Capture the cell that displays the provided text and extract its [x, y] central coordinate. 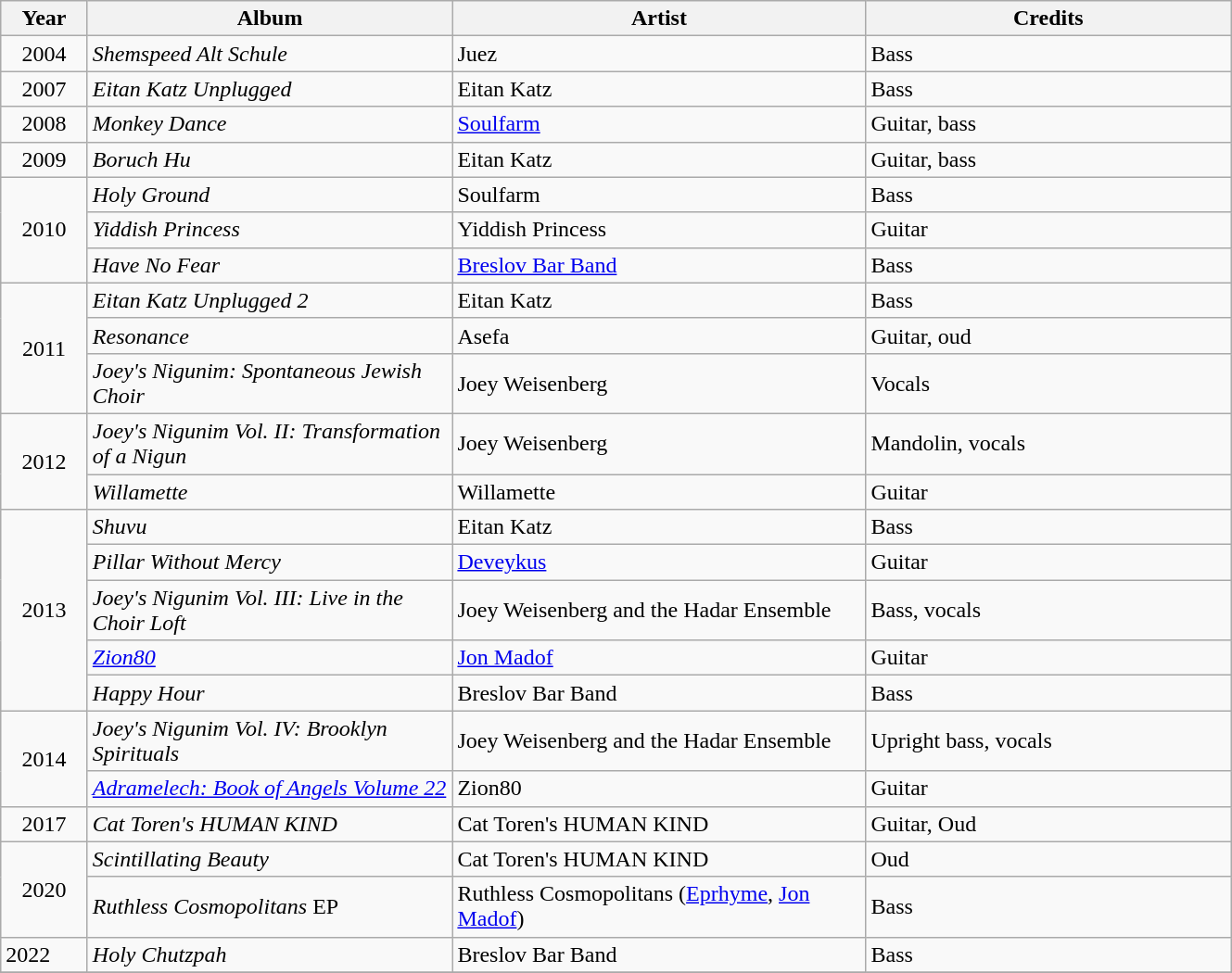
2012 [44, 461]
Joey's Nigunim Vol. III: Live in the Choir Loft [270, 610]
Eitan Katz Unplugged 2 [270, 300]
Artist [659, 19]
Resonance [270, 335]
Pillar Without Mercy [270, 562]
Vocals [1048, 384]
Jon Madof [659, 658]
Holy Ground [270, 195]
Bass, vocals [1048, 610]
Have No Fear [270, 265]
Juez [659, 54]
2007 [44, 89]
2013 [44, 610]
Joey's Nigunim Vol. IV: Brooklyn Spirituals [270, 741]
Joey's Nigunim: Spontaneous Jewish Choir [270, 384]
Joey's Nigunim Vol. II: Transformation of a Nigun [270, 443]
Monkey Dance [270, 124]
Deveykus [659, 562]
2022 [44, 954]
Eitan Katz Unplugged [270, 89]
2014 [44, 758]
Guitar, oud [1048, 335]
2009 [44, 159]
Boruch Hu [270, 159]
Holy Chutzpah [270, 954]
Ruthless Cosmopolitans EP [270, 906]
Year [44, 19]
2017 [44, 824]
2004 [44, 54]
Album [270, 19]
Scintillating Beauty [270, 859]
Guitar, Oud [1048, 824]
2020 [44, 890]
Shemspeed Alt Schule [270, 54]
Mandolin, vocals [1048, 443]
2010 [44, 230]
Happy Hour [270, 693]
2011 [44, 348]
Upright bass, vocals [1048, 741]
Ruthless Cosmopolitans (Eprhyme, Jon Madof) [659, 906]
Credits [1048, 19]
2008 [44, 124]
Oud [1048, 859]
Shuvu [270, 527]
Adramelech: Book of Angels Volume 22 [270, 789]
Asefa [659, 335]
